Determine the [x, y] coordinate at the center of the cell enclosing the given text.  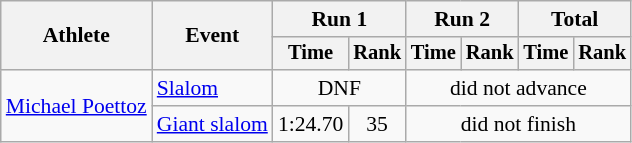
did not advance [518, 88]
Run 2 [462, 19]
Michael Poettoz [76, 106]
35 [377, 124]
Giant slalom [212, 124]
Event [212, 36]
did not finish [518, 124]
1:24.70 [310, 124]
Slalom [212, 88]
Athlete [76, 36]
DNF [340, 88]
Total [574, 19]
Run 1 [340, 19]
